For the text-containing cell, return its midpoint in [x, y] coordinate format. 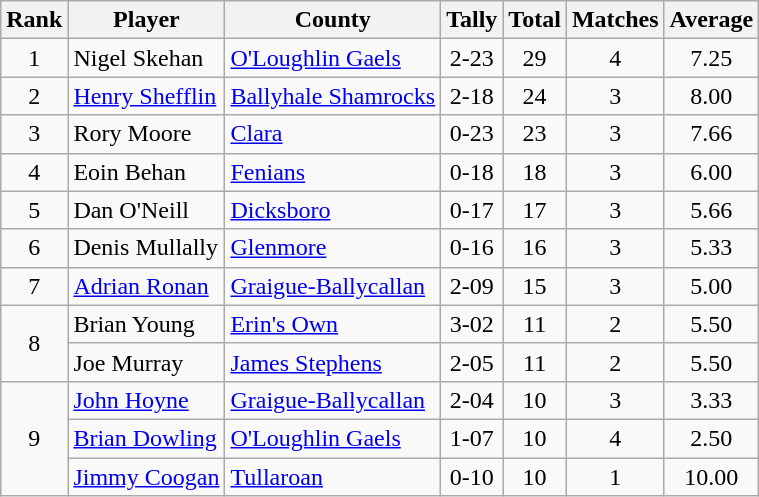
18 [535, 172]
Average [712, 20]
9 [34, 438]
3.33 [712, 400]
0-17 [472, 210]
23 [535, 134]
3-02 [472, 324]
5.00 [712, 286]
8 [34, 343]
Erin's Own [333, 324]
0-10 [472, 477]
7.66 [712, 134]
29 [535, 58]
10.00 [712, 477]
Ballyhale Shamrocks [333, 96]
Adrian Ronan [146, 286]
2.50 [712, 438]
2-04 [472, 400]
County [333, 20]
24 [535, 96]
17 [535, 210]
2-23 [472, 58]
Denis Mullally [146, 248]
Rank [34, 20]
2-18 [472, 96]
5.66 [712, 210]
0-18 [472, 172]
Eoin Behan [146, 172]
Jimmy Coogan [146, 477]
Joe Murray [146, 362]
Tullaroan [333, 477]
Clara [333, 134]
6 [34, 248]
Brian Young [146, 324]
2-09 [472, 286]
7 [34, 286]
Brian Dowling [146, 438]
5 [34, 210]
15 [535, 286]
Nigel Skehan [146, 58]
Henry Shefflin [146, 96]
John Hoyne [146, 400]
James Stephens [333, 362]
Dicksboro [333, 210]
0-16 [472, 248]
7.25 [712, 58]
Tally [472, 20]
5.33 [712, 248]
1-07 [472, 438]
Total [535, 20]
8.00 [712, 96]
Fenians [333, 172]
6.00 [712, 172]
Rory Moore [146, 134]
Glenmore [333, 248]
0-23 [472, 134]
Dan O'Neill [146, 210]
2-05 [472, 362]
Matches [615, 20]
16 [535, 248]
Player [146, 20]
